Locate the cell with the specified text and output its [x, y] center coordinate. 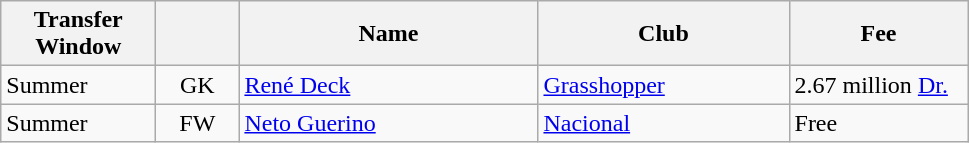
Transfer Window [78, 34]
2.67 million Dr. [878, 85]
Grasshopper [664, 85]
Club [664, 34]
Name [388, 34]
GK [198, 85]
Nacional [664, 123]
FW [198, 123]
Free [878, 123]
René Deck [388, 85]
Neto Guerino [388, 123]
Fee [878, 34]
